Provide the (X, Y) coordinate of the cell's center where the given text is located.  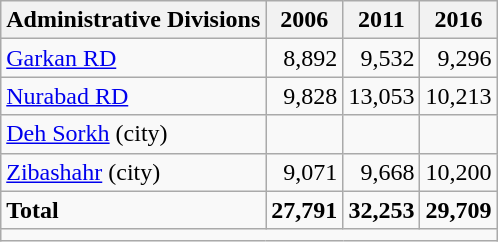
Total (134, 210)
9,071 (304, 172)
9,532 (382, 58)
Garkan RD (134, 58)
9,828 (304, 96)
2011 (382, 20)
Deh Sorkh (city) (134, 134)
9,668 (382, 172)
29,709 (458, 210)
2006 (304, 20)
8,892 (304, 58)
2016 (458, 20)
Administrative Divisions (134, 20)
9,296 (458, 58)
10,200 (458, 172)
Nurabad RD (134, 96)
32,253 (382, 210)
27,791 (304, 210)
10,213 (458, 96)
Zibashahr (city) (134, 172)
13,053 (382, 96)
